Return [x, y] of the center of cell containing provided text 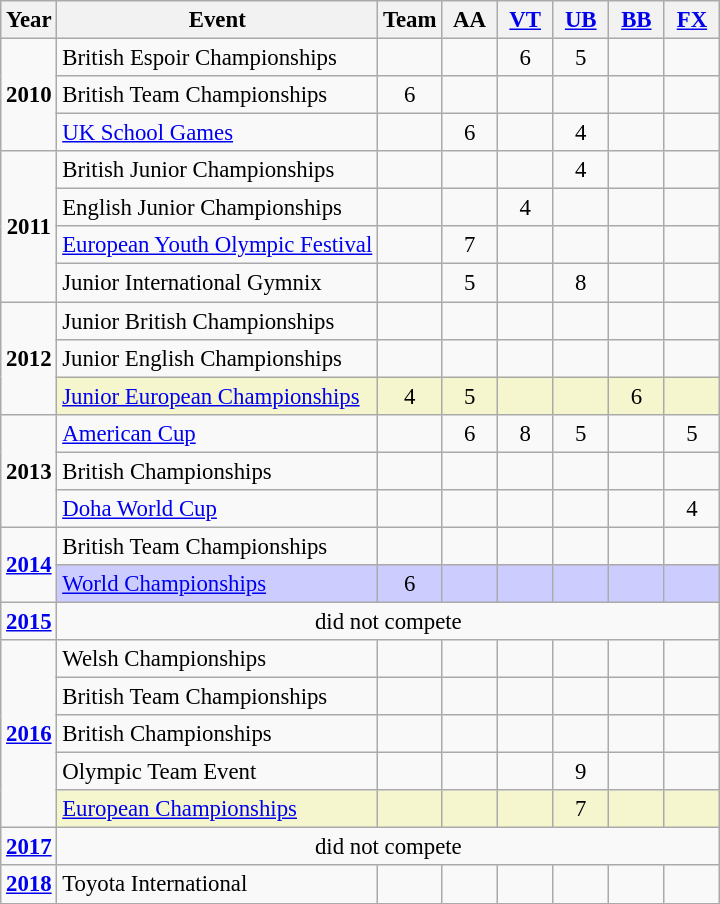
2010 [29, 96]
FX [692, 20]
European Youth Olympic Festival [218, 245]
English Junior Championships [218, 208]
Toyota International [218, 885]
Team [410, 20]
American Cup [218, 433]
VT [525, 20]
2011 [29, 226]
Doha World Cup [218, 509]
Junior English Championships [218, 358]
Welsh Championships [218, 659]
2016 [29, 734]
Junior European Championships [218, 396]
British Espoir Championships [218, 58]
2012 [29, 358]
Year [29, 20]
Event [218, 20]
2015 [29, 621]
Junior British Championships [218, 321]
BB [637, 20]
2014 [29, 564]
2018 [29, 885]
2013 [29, 470]
World Championships [218, 584]
Olympic Team Event [218, 772]
AA [470, 20]
2017 [29, 847]
European Championships [218, 809]
UK School Games [218, 133]
UB [581, 20]
Junior International Gymnix [218, 283]
9 [581, 772]
British Junior Championships [218, 170]
